Search for the cell housing the specified text and yield its [x, y] center coordinate. 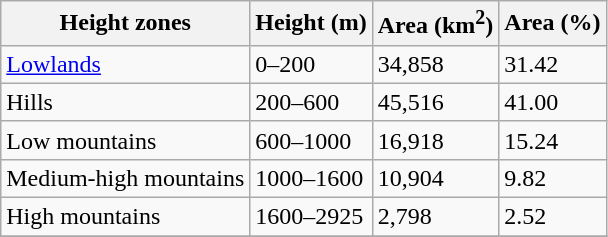
Low mountains [126, 140]
1600–2925 [311, 217]
Height (m) [311, 24]
16,918 [436, 140]
600–1000 [311, 140]
Area (km2) [436, 24]
200–600 [311, 102]
34,858 [436, 64]
Area (%) [552, 24]
Height zones [126, 24]
Hills [126, 102]
41.00 [552, 102]
10,904 [436, 178]
2.52 [552, 217]
Medium-high mountains [126, 178]
2,798 [436, 217]
Lowlands [126, 64]
45,516 [436, 102]
0–200 [311, 64]
High mountains [126, 217]
15.24 [552, 140]
9.82 [552, 178]
1000–1600 [311, 178]
31.42 [552, 64]
